Pinpoint the cell where the given text exists, returning its (x, y) midpoint coordinate. 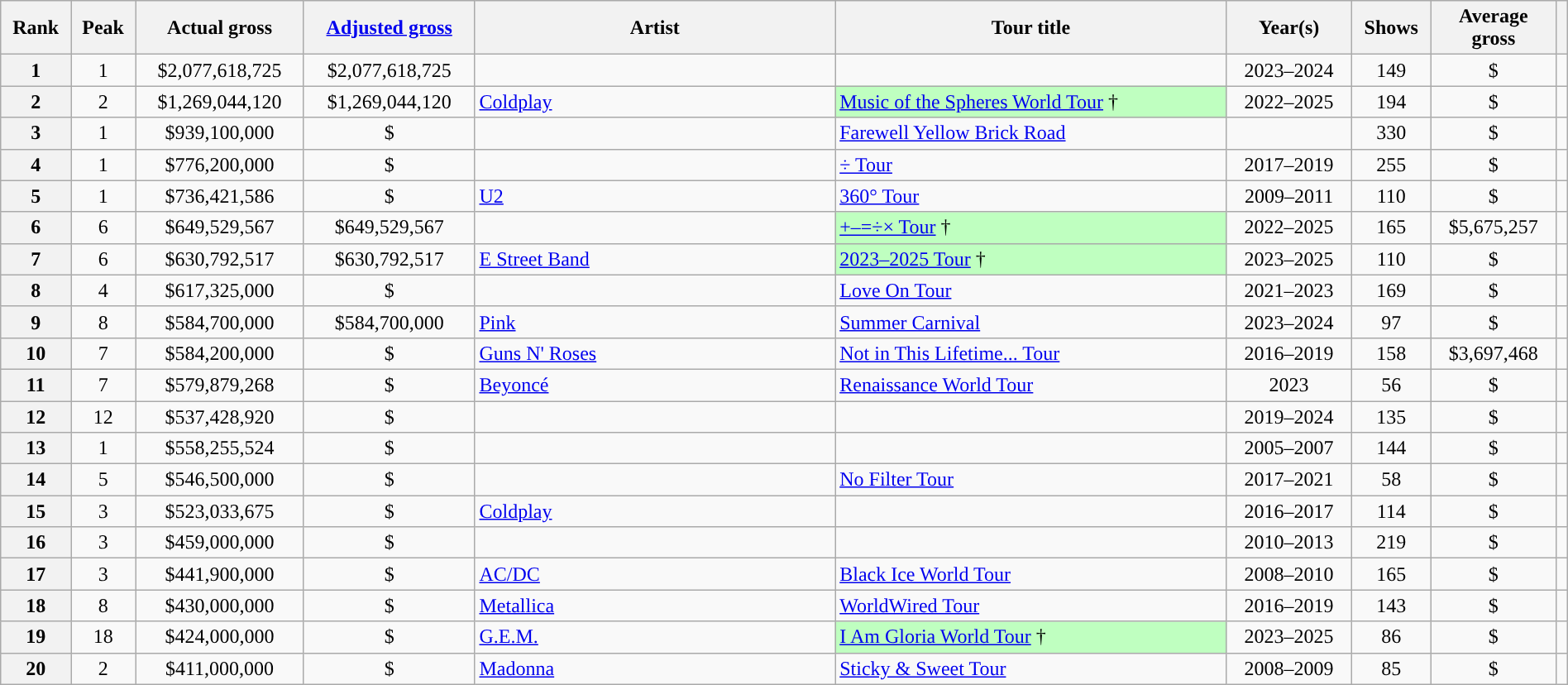
97 (1391, 322)
135 (1391, 416)
2023–2025 Tour † (1031, 259)
219 (1391, 543)
330 (1391, 133)
Beyoncé (655, 385)
$424,000,000 (220, 637)
Adjusted gross (389, 28)
$579,879,268 (220, 385)
86 (1391, 637)
Rank (36, 28)
13 (36, 448)
No Filter Tour (1031, 480)
Year(s) (1288, 28)
$430,000,000 (220, 606)
Guns N' Roses (655, 353)
16 (36, 543)
E Street Band (655, 259)
$736,421,586 (220, 196)
2019–2024 (1288, 416)
19 (36, 637)
169 (1391, 290)
Renaissance World Tour (1031, 385)
360° Tour (1031, 196)
Pink (655, 322)
Music of the Spheres World Tour † (1031, 102)
÷ Tour (1031, 165)
143 (1391, 606)
Love On Tour (1031, 290)
2005–2007 (1288, 448)
9 (36, 322)
56 (1391, 385)
$776,200,000 (220, 165)
G.E.M. (655, 637)
2010–2013 (1288, 543)
Actual gross (220, 28)
20 (36, 668)
$537,428,920 (220, 416)
Tour title (1031, 28)
114 (1391, 511)
2017–2021 (1288, 480)
Madonna (655, 668)
58 (1391, 480)
2008–2010 (1288, 574)
158 (1391, 353)
$546,500,000 (220, 480)
85 (1391, 668)
2021–2023 (1288, 290)
Sticky & Sweet Tour (1031, 668)
149 (1391, 70)
Summer Carnival (1031, 322)
$411,000,000 (220, 668)
2016–2017 (1288, 511)
$441,900,000 (220, 574)
$523,033,675 (220, 511)
144 (1391, 448)
AC/DC (655, 574)
2017–2019 (1288, 165)
I Am Gloria World Tour † (1031, 637)
WorldWired Tour (1031, 606)
$939,100,000 (220, 133)
Metallica (655, 606)
194 (1391, 102)
Artist (655, 28)
U2 (655, 196)
2008–2009 (1288, 668)
$5,675,257 (1494, 228)
Peak (103, 28)
2009–2011 (1288, 196)
15 (36, 511)
Not in This Lifetime... Tour (1031, 353)
$584,200,000 (220, 353)
$617,325,000 (220, 290)
Farewell Yellow Brick Road (1031, 133)
$459,000,000 (220, 543)
$558,255,524 (220, 448)
Black Ice World Tour (1031, 574)
2023 (1288, 385)
$3,697,468 (1494, 353)
Averagegross (1494, 28)
+–=÷× Tour † (1031, 228)
17 (36, 574)
Shows (1391, 28)
255 (1391, 165)
14 (36, 480)
10 (36, 353)
11 (36, 385)
